Output the [X, Y] coordinate of the center of the cell containing the given text.  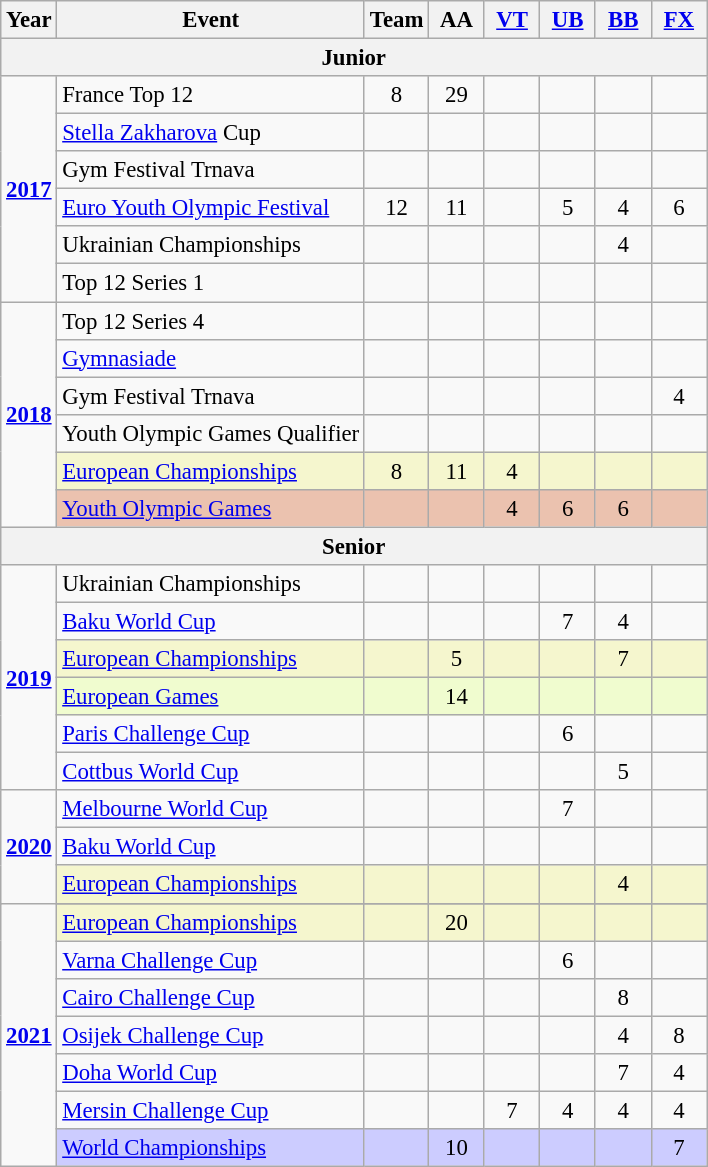
AA [457, 20]
Gymnasiade [211, 358]
Cairo Challenge Cup [211, 997]
29 [457, 95]
Team [396, 20]
14 [457, 697]
Senior [354, 546]
Year [29, 20]
Youth Olympic Games Qualifier [211, 433]
Paris Challenge Cup [211, 734]
2017 [29, 189]
2020 [29, 846]
Youth Olympic Games [211, 509]
BB [623, 20]
Euro Youth Olympic Festival [211, 208]
Melbourne World Cup [211, 809]
2018 [29, 415]
Cottbus World Cup [211, 772]
France Top 12 [211, 95]
Doha World Cup [211, 1073]
VT [512, 20]
2019 [29, 678]
20 [457, 922]
Mersin Challenge Cup [211, 1110]
Stella Zakharova Cup [211, 133]
10 [457, 1148]
European Games [211, 697]
World Championships [211, 1148]
FX [679, 20]
2021 [29, 1034]
Top 12 Series 4 [211, 321]
12 [396, 208]
Varna Challenge Cup [211, 960]
Junior [354, 58]
Osijek Challenge Cup [211, 1035]
Event [211, 20]
Top 12 Series 1 [211, 283]
UB [568, 20]
